Determine the [x, y] coordinate at the center of the cell enclosing the given text.  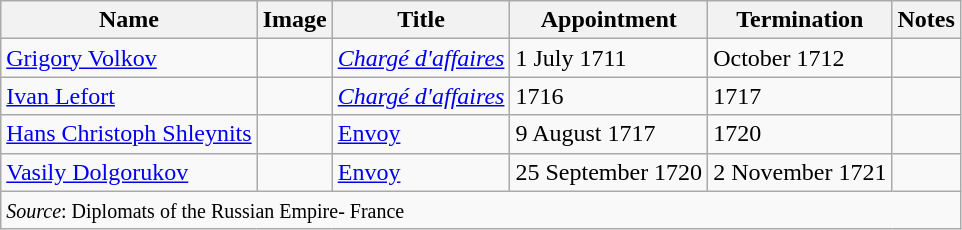
Vasily Dolgorukov [129, 172]
Source: Diplomats of the Russian Empire- France [481, 210]
October 1712 [800, 58]
Termination [800, 20]
1 July 1711 [609, 58]
25 September 1720 [609, 172]
1717 [800, 96]
1716 [609, 96]
Image [294, 20]
9 August 1717 [609, 134]
1720 [800, 134]
Title [421, 20]
Name [129, 20]
Notes [926, 20]
Hans Christoph Shleynits [129, 134]
Ivan Lefort [129, 96]
2 November 1721 [800, 172]
Grigory Volkov [129, 58]
Appointment [609, 20]
